Find where the given text appears and provide that cell's center as [x, y] coordinate. 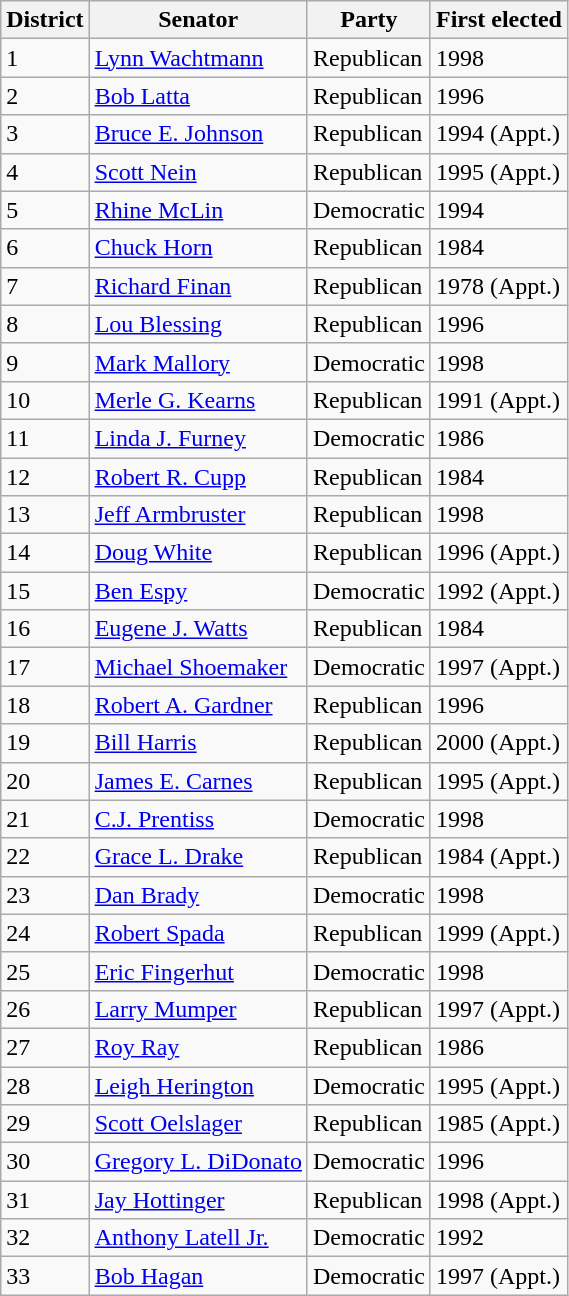
First elected [498, 20]
Lou Blessing [198, 324]
14 [45, 553]
Robert R. Cupp [198, 477]
Ben Espy [198, 591]
James E. Carnes [198, 781]
Gregory L. DiDonato [198, 1162]
Roy Ray [198, 1047]
1998 (Appt.) [498, 1200]
13 [45, 515]
2000 (Appt.) [498, 743]
24 [45, 933]
1994 [498, 210]
Eugene J. Watts [198, 629]
Scott Oelslager [198, 1124]
C.J. Prentiss [198, 819]
19 [45, 743]
Doug White [198, 553]
20 [45, 781]
Chuck Horn [198, 248]
Robert Spada [198, 933]
Larry Mumper [198, 1009]
10 [45, 400]
1984 (Appt.) [498, 857]
Grace L. Drake [198, 857]
26 [45, 1009]
Dan Brady [198, 895]
Merle G. Kearns [198, 400]
5 [45, 210]
11 [45, 438]
Bob Latta [198, 96]
Bill Harris [198, 743]
25 [45, 971]
Bob Hagan [198, 1276]
32 [45, 1238]
12 [45, 477]
Jay Hottinger [198, 1200]
1 [45, 58]
1994 (Appt.) [498, 134]
1978 (Appt.) [498, 286]
18 [45, 705]
29 [45, 1124]
27 [45, 1047]
1992 [498, 1238]
Jeff Armbruster [198, 515]
1996 (Appt.) [498, 553]
Leigh Herington [198, 1085]
1985 (Appt.) [498, 1124]
Richard Finan [198, 286]
9 [45, 362]
21 [45, 819]
16 [45, 629]
3 [45, 134]
Bruce E. Johnson [198, 134]
33 [45, 1276]
Eric Fingerhut [198, 971]
District [45, 20]
6 [45, 248]
28 [45, 1085]
Mark Mallory [198, 362]
Rhine McLin [198, 210]
Robert A. Gardner [198, 705]
4 [45, 172]
Lynn Wachtmann [198, 58]
8 [45, 324]
Party [368, 20]
23 [45, 895]
Scott Nein [198, 172]
1999 (Appt.) [498, 933]
22 [45, 857]
7 [45, 286]
31 [45, 1200]
Senator [198, 20]
1991 (Appt.) [498, 400]
30 [45, 1162]
15 [45, 591]
1992 (Appt.) [498, 591]
17 [45, 667]
Anthony Latell Jr. [198, 1238]
2 [45, 96]
Michael Shoemaker [198, 667]
Linda J. Furney [198, 438]
